Find where the given text appears and provide that cell's center as [X, Y] coordinate. 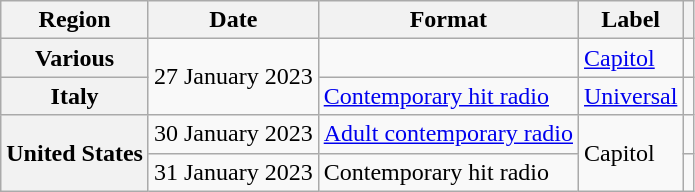
Italy [75, 96]
Adult contemporary radio [448, 134]
31 January 2023 [233, 172]
Region [75, 20]
Date [233, 20]
United States [75, 153]
30 January 2023 [233, 134]
Universal [631, 96]
Label [631, 20]
Various [75, 58]
Format [448, 20]
27 January 2023 [233, 77]
